Search for the cell housing the specified text and yield its [X, Y] center coordinate. 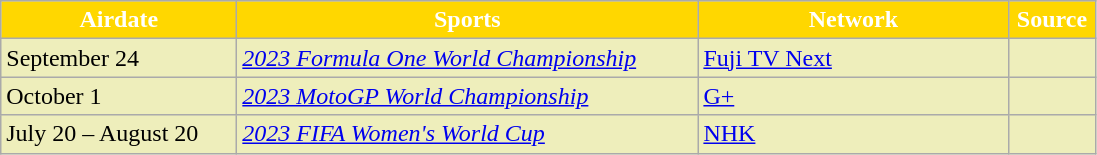
Sports [468, 20]
October 1 [119, 96]
Airdate [119, 20]
NHK [854, 134]
September 24 [119, 58]
Network [854, 20]
2023 MotoGP World Championship [468, 96]
Fuji TV Next [854, 58]
2023 Formula One World Championship [468, 58]
G+ [854, 96]
2023 FIFA Women's World Cup [468, 134]
Source [1052, 20]
July 20 – August 20 [119, 134]
